Capture the cell that displays the provided text and extract its (x, y) central coordinate. 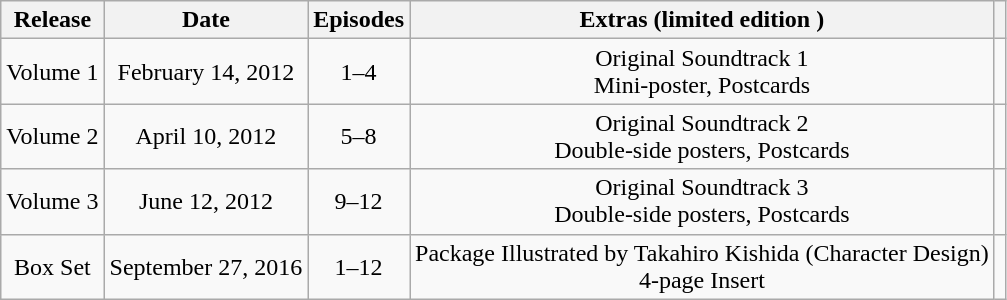
June 12, 2012 (206, 202)
Volume 1 (52, 72)
Extras (limited edition ) (702, 20)
Original Soundtrack 2Double-side posters, Postcards (702, 136)
Original Soundtrack 3Double-side posters, Postcards (702, 202)
Package Illustrated by Takahiro Kishida (Character Design)4-page Insert (702, 266)
Episodes (359, 20)
Box Set (52, 266)
1–12 (359, 266)
April 10, 2012 (206, 136)
Date (206, 20)
February 14, 2012 (206, 72)
Volume 2 (52, 136)
Original Soundtrack 1Mini-poster, Postcards (702, 72)
September 27, 2016 (206, 266)
Release (52, 20)
Volume 3 (52, 202)
5–8 (359, 136)
9–12 (359, 202)
1–4 (359, 72)
